Search for the cell housing the specified text and yield its [X, Y] center coordinate. 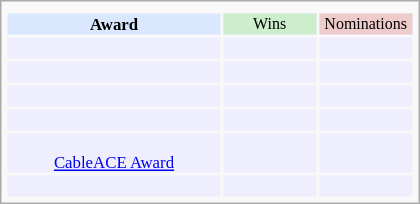
Award [114, 24]
Wins [270, 24]
Nominations [366, 24]
CableACE Award [114, 154]
